Provide the (x, y) coordinate of the cell's center where the given text is located.  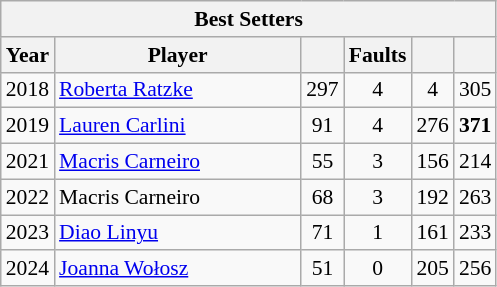
305 (476, 90)
1 (378, 233)
0 (378, 269)
Roberta Ratzke (178, 90)
263 (476, 197)
2019 (28, 126)
Year (28, 55)
Lauren Carlini (178, 126)
71 (322, 233)
Diao Linyu (178, 233)
276 (432, 126)
55 (322, 162)
2022 (28, 197)
156 (432, 162)
371 (476, 126)
Faults (378, 55)
Joanna Wołosz (178, 269)
233 (476, 233)
256 (476, 269)
214 (476, 162)
91 (322, 126)
205 (432, 269)
68 (322, 197)
Player (178, 55)
2024 (28, 269)
161 (432, 233)
2018 (28, 90)
2021 (28, 162)
Best Setters (249, 19)
51 (322, 269)
297 (322, 90)
2023 (28, 233)
192 (432, 197)
